Return [X, Y] of the center of cell containing provided text 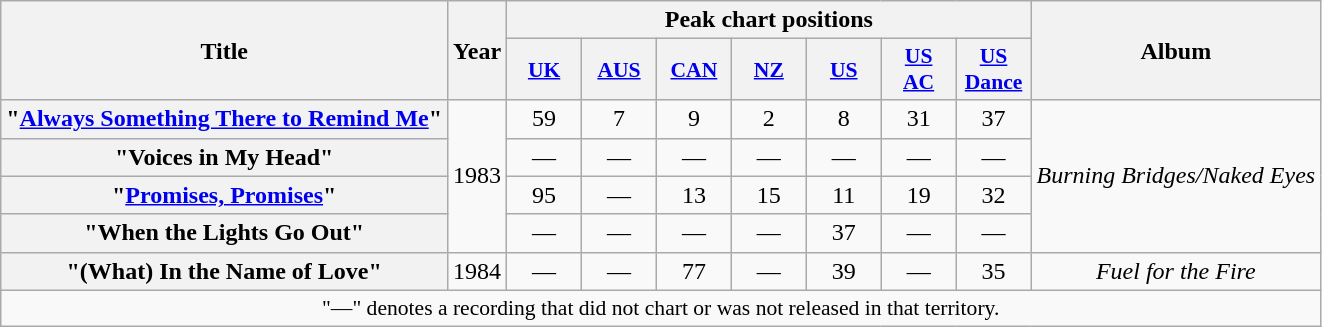
USAC [918, 70]
13 [694, 195]
Title [224, 50]
1983 [478, 176]
9 [694, 119]
1984 [478, 271]
"(What) In the Name of Love" [224, 271]
USDance [994, 70]
Fuel for the Fire [1176, 271]
"—" denotes a recording that did not chart or was not released in that territory. [661, 308]
US [844, 70]
AUS [620, 70]
15 [768, 195]
11 [844, 195]
Burning Bridges/Naked Eyes [1176, 176]
7 [620, 119]
8 [844, 119]
Album [1176, 50]
35 [994, 271]
77 [694, 271]
2 [768, 119]
39 [844, 271]
Year [478, 50]
"Voices in My Head" [224, 157]
19 [918, 195]
"Promises, Promises" [224, 195]
31 [918, 119]
NZ [768, 70]
59 [544, 119]
95 [544, 195]
32 [994, 195]
UK [544, 70]
"When the Lights Go Out" [224, 233]
CAN [694, 70]
"Always Something There to Remind Me" [224, 119]
Peak chart positions [769, 20]
